Return the [X, Y] coordinate for the center point of the cell that contains the specified text.  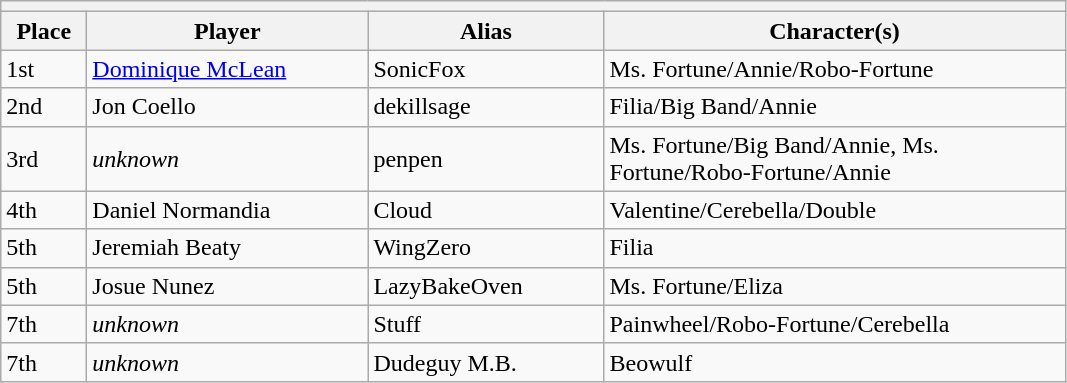
Ms. Fortune/Annie/Robo-Fortune [834, 69]
WingZero [486, 248]
Valentine/Cerebella/Double [834, 210]
1st [44, 69]
Character(s) [834, 31]
Ms. Fortune/Eliza [834, 286]
Jon Coello [228, 107]
4th [44, 210]
Josue Nunez [228, 286]
Ms. Fortune/Big Band/Annie, Ms. Fortune/Robo-Fortune/Annie [834, 158]
Dudeguy M.B. [486, 362]
2nd [44, 107]
Stuff [486, 324]
dekillsage [486, 107]
Alias [486, 31]
Painwheel/Robo-Fortune/Cerebella [834, 324]
3rd [44, 158]
Jeremiah Beaty [228, 248]
Cloud [486, 210]
penpen [486, 158]
Player [228, 31]
LazyBakeOven [486, 286]
Daniel Normandia [228, 210]
Dominique McLean [228, 69]
Place [44, 31]
Filia [834, 248]
Beowulf [834, 362]
SonicFox [486, 69]
Filia/Big Band/Annie [834, 107]
